Determine the (X, Y) coordinate at the center of the cell enclosing the given text.  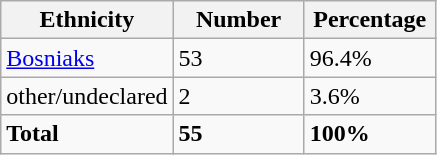
Percentage (370, 20)
55 (238, 134)
53 (238, 58)
Number (238, 20)
96.4% (370, 58)
3.6% (370, 96)
100% (370, 134)
Total (87, 134)
other/undeclared (87, 96)
Bosniaks (87, 58)
2 (238, 96)
Ethnicity (87, 20)
